Identify which cell holds the provided text, then report its [x, y] central coordinate. 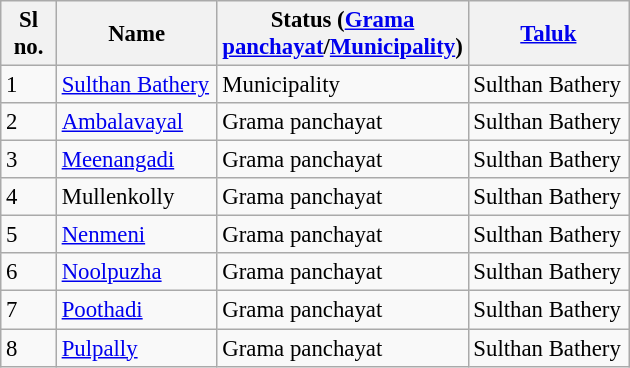
Poothadi [136, 310]
Status (Grama panchayat/Municipality) [342, 34]
Municipality [342, 85]
Sl no. [29, 34]
Name [136, 34]
8 [29, 348]
1 [29, 85]
4 [29, 197]
5 [29, 235]
Nenmeni [136, 235]
7 [29, 310]
Pulpally [136, 348]
Meenangadi [136, 160]
2 [29, 122]
6 [29, 273]
3 [29, 160]
Mullenkolly [136, 197]
Ambalavayal [136, 122]
Noolpuzha [136, 273]
Taluk [548, 34]
